Scan for the cell matching the given text and deliver its [x, y] coordinate at center. 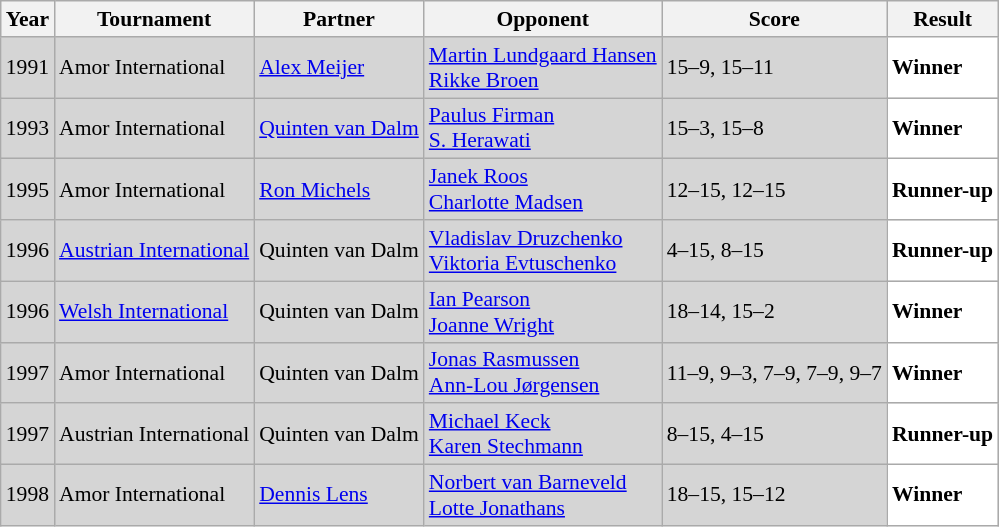
Vladislav Druzchenko Viktoria Evtuschenko [543, 250]
4–15, 8–15 [774, 250]
Alex Meijer [339, 68]
8–15, 4–15 [774, 434]
Jonas Rasmussen Ann-Lou Jørgensen [543, 372]
Martin Lundgaard Hansen Rikke Broen [543, 68]
Paulus Firman S. Herawati [543, 128]
18–14, 15–2 [774, 312]
Ian Pearson Joanne Wright [543, 312]
12–15, 12–15 [774, 190]
1998 [28, 496]
Result [942, 19]
Score [774, 19]
Welsh International [154, 312]
1991 [28, 68]
Ron Michels [339, 190]
1993 [28, 128]
Partner [339, 19]
Year [28, 19]
Dennis Lens [339, 496]
18–15, 15–12 [774, 496]
Tournament [154, 19]
Norbert van Barneveld Lotte Jonathans [543, 496]
Michael Keck Karen Stechmann [543, 434]
1995 [28, 190]
Opponent [543, 19]
Janek Roos Charlotte Madsen [543, 190]
11–9, 9–3, 7–9, 7–9, 9–7 [774, 372]
15–3, 15–8 [774, 128]
15–9, 15–11 [774, 68]
